Return (X, Y) of the center of cell containing provided text 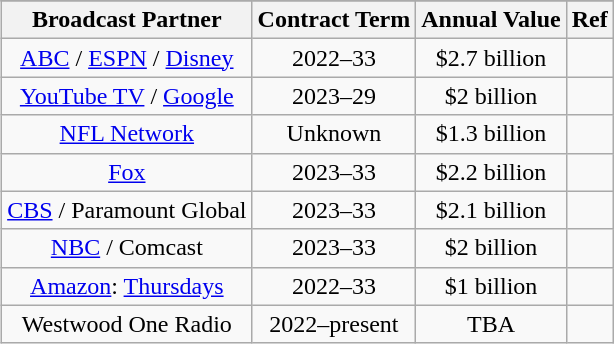
YouTube TV / Google (127, 96)
Broadcast Partner (127, 20)
$1.3 billion (491, 134)
Ref (590, 20)
CBS / Paramount Global (127, 210)
Contract Term (334, 20)
ABC / ESPN / Disney (127, 58)
2022–present (334, 324)
TBA (491, 324)
$2.1 billion (491, 210)
$1 billion (491, 286)
Annual Value (491, 20)
$2.2 billion (491, 172)
Amazon: Thursdays (127, 286)
$2.7 billion (491, 58)
Westwood One Radio (127, 324)
NBC / Comcast (127, 248)
Unknown (334, 134)
Fox (127, 172)
2023–29 (334, 96)
NFL Network (127, 134)
